Detect which cell encompasses the target text, then output its [X, Y] center coordinate. 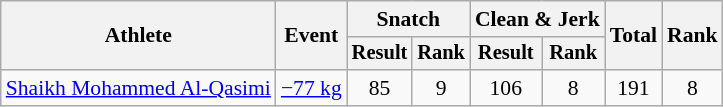
Athlete [138, 36]
Event [312, 36]
Snatch [408, 19]
−77 kg [312, 88]
9 [441, 88]
Clean & Jerk [538, 19]
106 [506, 88]
191 [634, 88]
Shaikh Mohammed Al-Qasimi [138, 88]
Total [634, 36]
85 [380, 88]
